Determine the [x, y] coordinate at the center of the cell enclosing the given text.  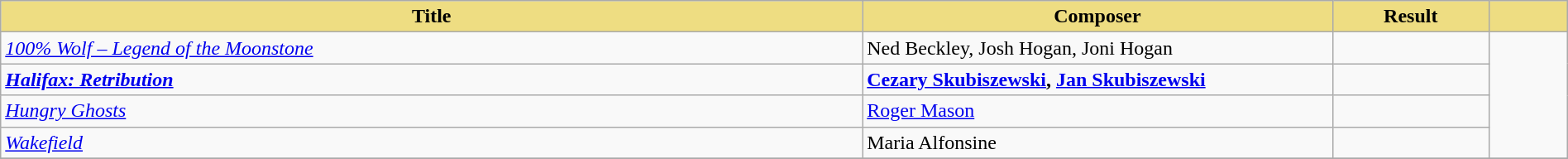
Maria Alfonsine [1097, 142]
Title [432, 17]
Roger Mason [1097, 111]
Composer [1097, 17]
100% Wolf – Legend of the Moonstone [432, 48]
Ned Beckley, Josh Hogan, Joni Hogan [1097, 48]
Hungry Ghosts [432, 111]
Result [1411, 17]
Cezary Skubiszewski, Jan Skubiszewski [1097, 79]
Wakefield [432, 142]
Halifax: Retribution [432, 79]
